Pinpoint the cell where the given text exists, returning its [x, y] midpoint coordinate. 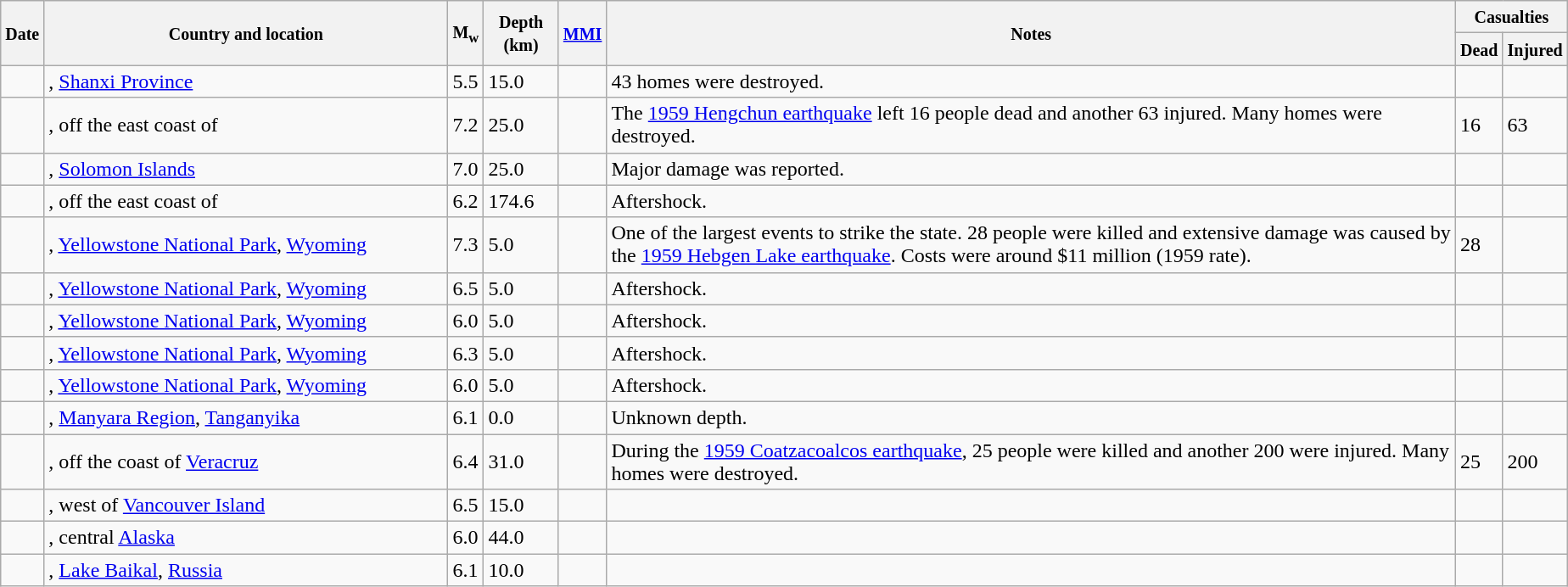
Notes [1032, 33]
7.3 [466, 244]
10.0 [521, 570]
44.0 [521, 538]
0.0 [521, 417]
63 [1535, 126]
7.2 [466, 126]
Injured [1535, 49]
6.3 [466, 353]
, Shanxi Province [246, 81]
174.6 [521, 201]
43 homes were destroyed. [1032, 81]
MMI [582, 33]
Dead [1479, 49]
31.0 [521, 461]
Date [22, 33]
, Lake Baikal, Russia [246, 570]
Major damage was reported. [1032, 169]
, central Alaska [246, 538]
, off the coast of Veracruz [246, 461]
Country and location [246, 33]
During the 1959 Coatzacoalcos earthquake, 25 people were killed and another 200 were injured. Many homes were destroyed. [1032, 461]
Casualties [1511, 17]
28 [1479, 244]
The 1959 Hengchun earthquake left 16 people dead and another 63 injured. Many homes were destroyed. [1032, 126]
, Manyara Region, Tanganyika [246, 417]
7.0 [466, 169]
200 [1535, 461]
6.2 [466, 201]
16 [1479, 126]
25 [1479, 461]
Unknown depth. [1032, 417]
5.5 [466, 81]
, west of Vancouver Island [246, 506]
Depth (km) [521, 33]
6.4 [466, 461]
Mw [466, 33]
, Solomon Islands [246, 169]
